Identify which cell holds the provided text, then report its (x, y) central coordinate. 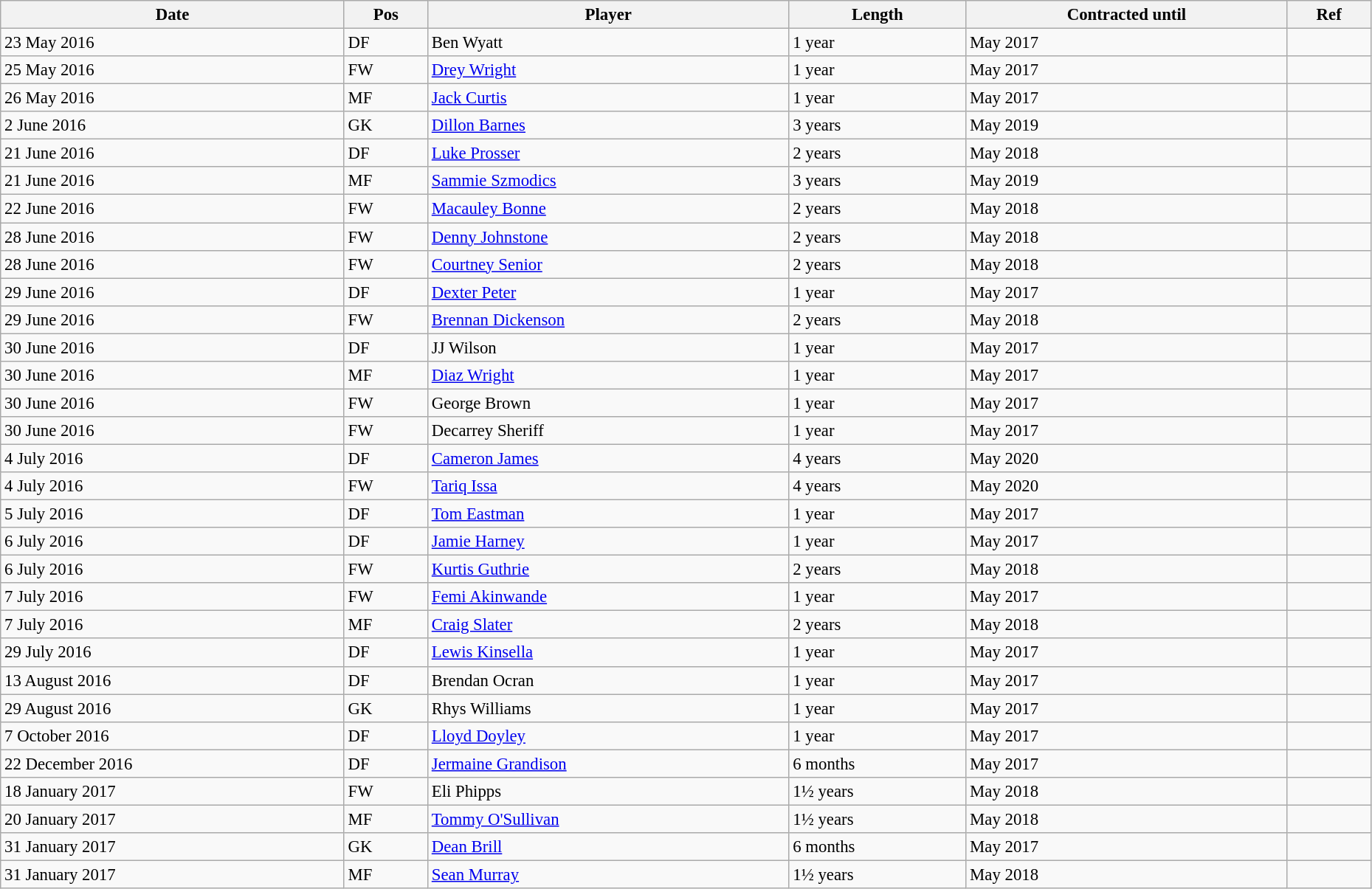
George Brown (608, 403)
25 May 2016 (173, 70)
Jermaine Grandison (608, 764)
Lloyd Doyley (608, 736)
Ben Wyatt (608, 43)
Jack Curtis (608, 98)
Tariq Issa (608, 486)
Kurtis Guthrie (608, 570)
Cameron James (608, 458)
Luke Prosser (608, 153)
Dillon Barnes (608, 125)
29 July 2016 (173, 653)
Sean Murray (608, 874)
Dexter Peter (608, 292)
JJ Wilson (608, 347)
Player (608, 15)
Drey Wright (608, 70)
Tommy O'Sullivan (608, 819)
Sammie Szmodics (608, 181)
5 July 2016 (173, 514)
22 December 2016 (173, 764)
20 January 2017 (173, 819)
Length (878, 15)
Pos (385, 15)
Rhys Williams (608, 708)
Diaz Wright (608, 376)
29 August 2016 (173, 708)
Femi Akinwande (608, 597)
Courtney Senior (608, 264)
18 January 2017 (173, 792)
Dean Brill (608, 847)
Contracted until (1126, 15)
13 August 2016 (173, 680)
Date (173, 15)
Tom Eastman (608, 514)
23 May 2016 (173, 43)
Brennan Dickenson (608, 319)
22 June 2016 (173, 209)
Jamie Harney (608, 542)
Eli Phipps (608, 792)
26 May 2016 (173, 98)
Ref (1328, 15)
Denny Johnstone (608, 237)
Macauley Bonne (608, 209)
Brendan Ocran (608, 680)
Decarrey Sheriff (608, 431)
Lewis Kinsella (608, 653)
2 June 2016 (173, 125)
7 October 2016 (173, 736)
Craig Slater (608, 625)
